Return (x, y) of the center of cell containing provided text 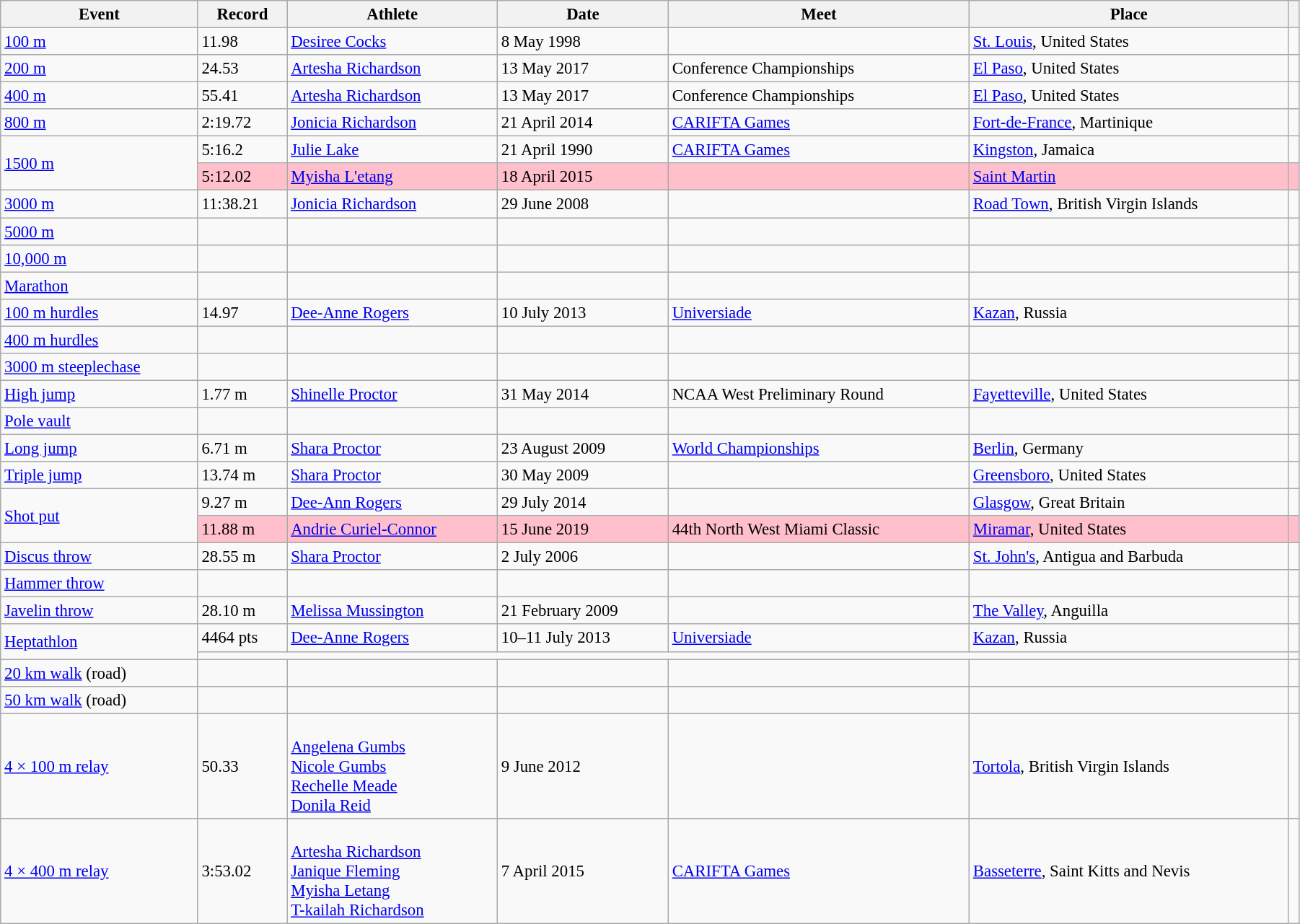
10,000 m (100, 258)
100 m hurdles (100, 312)
Meet (818, 14)
31 May 2014 (583, 394)
2:19.72 (242, 123)
Shinelle Proctor (392, 394)
Fort-de-France, Martinique (1129, 123)
Fayetteville, United States (1129, 394)
7 April 2015 (583, 871)
Kingston, Jamaica (1129, 150)
4 × 100 m relay (100, 766)
55.41 (242, 96)
21 April 2014 (583, 123)
Long jump (100, 448)
3000 m (100, 204)
Greensboro, United States (1129, 475)
Heptathlon (100, 642)
11.98 (242, 42)
Pole vault (100, 421)
Athlete (392, 14)
World Championships (818, 448)
Myisha L'etang (392, 177)
Shot put (100, 516)
Road Town, British Virgin Islands (1129, 204)
44th North West Miami Classic (818, 529)
3000 m steeplechase (100, 367)
100 m (100, 42)
23 August 2009 (583, 448)
Record (242, 14)
3:53.02 (242, 871)
10–11 July 2013 (583, 638)
8 May 1998 (583, 42)
The Valley, Anguilla (1129, 611)
11:38.21 (242, 204)
10 July 2013 (583, 312)
St. Louis, United States (1129, 42)
50 km walk (road) (100, 700)
Melissa Mussington (392, 611)
400 m hurdles (100, 340)
Javelin throw (100, 611)
Glasgow, Great Britain (1129, 503)
5:16.2 (242, 150)
Place (1129, 14)
Hammer throw (100, 584)
13.74 m (242, 475)
Berlin, Germany (1129, 448)
Julie Lake (392, 150)
High jump (100, 394)
Triple jump (100, 475)
Event (100, 14)
St. John's, Antigua and Barbuda (1129, 557)
Andrie Curiel-Connor (392, 529)
28.10 m (242, 611)
9.27 m (242, 503)
14.97 (242, 312)
15 June 2019 (583, 529)
2 July 2006 (583, 557)
30 May 2009 (583, 475)
50.33 (242, 766)
Discus throw (100, 557)
400 m (100, 96)
9 June 2012 (583, 766)
1.77 m (242, 394)
Angelena GumbsNicole GumbsRechelle MeadeDonila Reid (392, 766)
Miramar, United States (1129, 529)
28.55 m (242, 557)
Artesha RichardsonJanique FlemingMyisha LetangT-kailah Richardson (392, 871)
Basseterre, Saint Kitts and Nevis (1129, 871)
20 km walk (road) (100, 673)
4464 pts (242, 638)
1500 m (100, 163)
21 April 1990 (583, 150)
24.53 (242, 69)
Dee-Ann Rogers (392, 503)
6.71 m (242, 448)
800 m (100, 123)
5:12.02 (242, 177)
21 February 2009 (583, 611)
Desiree Cocks (392, 42)
18 April 2015 (583, 177)
NCAA West Preliminary Round (818, 394)
Saint Martin (1129, 177)
200 m (100, 69)
29 June 2008 (583, 204)
Marathon (100, 286)
4 × 400 m relay (100, 871)
29 July 2014 (583, 503)
11.88 m (242, 529)
Date (583, 14)
5000 m (100, 232)
Tortola, British Virgin Islands (1129, 766)
